Locate the cell with the specified text and output its (x, y) center coordinate. 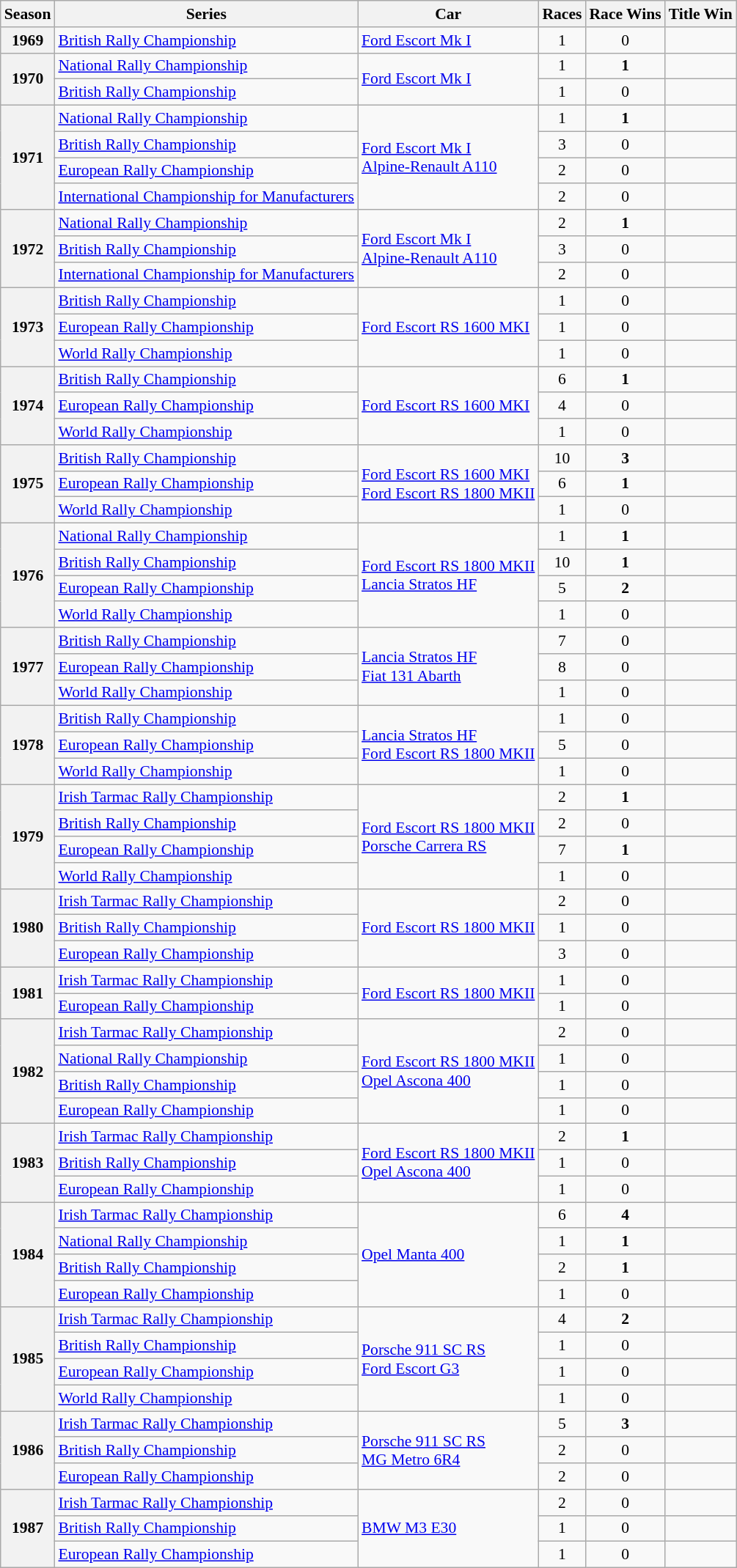
Porsche 911 SC RSMG Metro 6R4 (448, 1450)
1977 (28, 667)
Ford Escort RS 1600 MKI Ford Escort RS 1800 MKII (448, 484)
1983 (28, 1163)
1976 (28, 575)
1981 (28, 993)
1979 (28, 836)
1971 (28, 158)
Porsche 911 SC RSFord Escort G3 (448, 1358)
BMW M3 E30 (448, 1529)
Opel Manta 400 (448, 1254)
1975 (28, 484)
Lancia Stratos HF Fiat 131 Abarth (448, 667)
1978 (28, 745)
8 (562, 667)
Series (206, 14)
Season (28, 14)
Race Wins (625, 14)
1980 (28, 928)
1972 (28, 249)
1974 (28, 406)
Races (562, 14)
1969 (28, 40)
Car (448, 14)
Lancia Stratos HF Ford Escort RS 1800 MKII (448, 745)
Ford Escort RS 1800 MKII Lancia Stratos HF (448, 575)
Title Win (701, 14)
1985 (28, 1358)
1986 (28, 1450)
1984 (28, 1254)
Ford Escort RS 1800 MKII Porsche Carrera RS (448, 836)
1982 (28, 1072)
1970 (28, 79)
1987 (28, 1529)
1973 (28, 327)
